Return [x, y] of the center of cell containing provided text 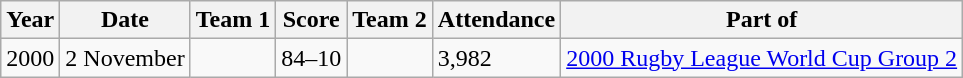
Team 2 [390, 20]
Team 1 [233, 20]
Part of [762, 20]
Attendance [496, 20]
Date [125, 20]
3,982 [496, 58]
Year [30, 20]
Score [312, 20]
2000 Rugby League World Cup Group 2 [762, 58]
2000 [30, 58]
84–10 [312, 58]
2 November [125, 58]
